Locate the cell with the specified text and output its (x, y) center coordinate. 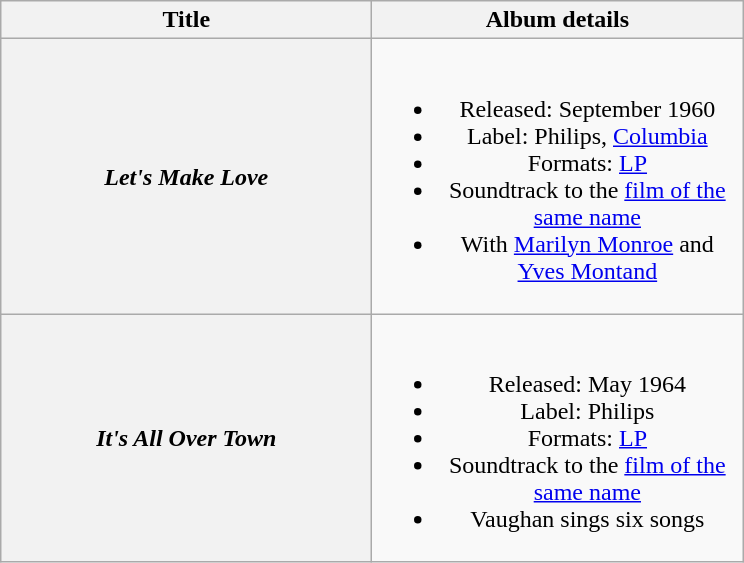
Let's Make Love (186, 176)
Title (186, 20)
It's All Over Town (186, 438)
Released: September 1960Label: Philips, ColumbiaFormats: LPSoundtrack to the film of the same nameWith Marilyn Monroe and Yves Montand (558, 176)
Album details (558, 20)
Released: May 1964Label: PhilipsFormats: LPSoundtrack to the film of the same nameVaughan sings six songs (558, 438)
